Provide the (X, Y) coordinate of the cell's center where the given text is located.  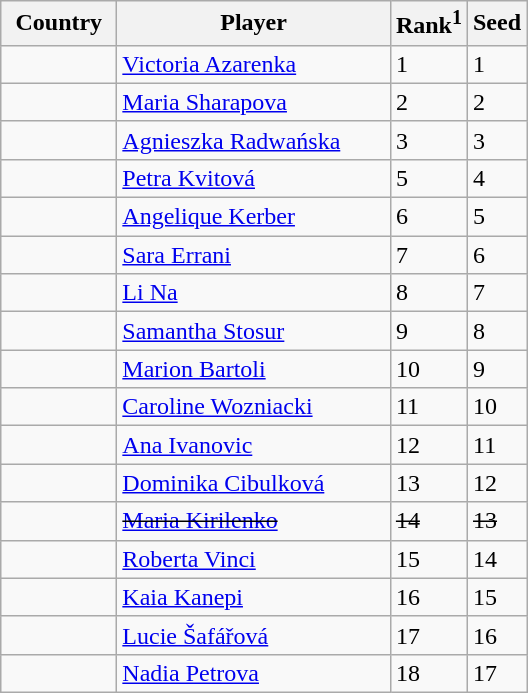
Kaia Kanepi (254, 597)
Lucie Šafářová (254, 635)
Seed (496, 24)
Petra Kvitová (254, 178)
Agnieszka Radwańska (254, 140)
Roberta Vinci (254, 559)
Sara Errani (254, 255)
Angelique Kerber (254, 217)
18 (428, 673)
Samantha Stosur (254, 331)
Maria Sharapova (254, 102)
4 (496, 178)
Caroline Wozniacki (254, 407)
Dominika Cibulková (254, 483)
Victoria Azarenka (254, 64)
Ana Ivanovic (254, 445)
Player (254, 24)
Marion Bartoli (254, 369)
Li Na (254, 293)
Rank1 (428, 24)
Nadia Petrova (254, 673)
Country (59, 24)
Maria Kirilenko (254, 521)
